Return (X, Y) of the center of cell containing provided text 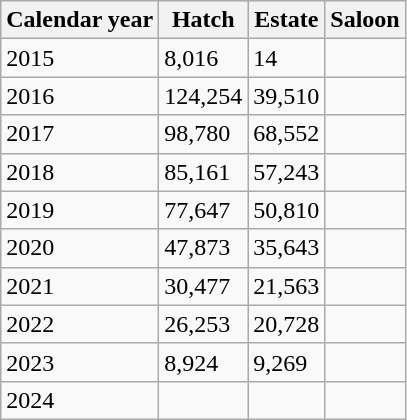
47,873 (204, 248)
2023 (80, 362)
2017 (80, 134)
Hatch (204, 20)
77,647 (204, 210)
9,269 (286, 362)
Saloon (365, 20)
21,563 (286, 286)
2016 (80, 96)
124,254 (204, 96)
2019 (80, 210)
14 (286, 58)
2022 (80, 324)
85,161 (204, 172)
2021 (80, 286)
Calendar year (80, 20)
20,728 (286, 324)
26,253 (204, 324)
98,780 (204, 134)
30,477 (204, 286)
2015 (80, 58)
8,924 (204, 362)
39,510 (286, 96)
2020 (80, 248)
50,810 (286, 210)
2018 (80, 172)
57,243 (286, 172)
2024 (80, 400)
35,643 (286, 248)
Estate (286, 20)
68,552 (286, 134)
8,016 (204, 58)
